For the text-containing cell, return its midpoint in [X, Y] coordinate format. 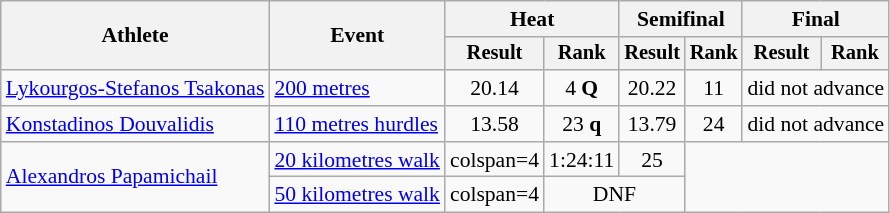
20.22 [652, 88]
23 q [582, 124]
13.58 [494, 124]
25 [652, 160]
Semifinal [680, 19]
1:24:11 [582, 160]
50 kilometres walk [357, 195]
Heat [532, 19]
4 Q [582, 88]
Lykourgos-Stefanos Tsakonas [136, 88]
Event [357, 36]
DNF [614, 195]
Alexandros Papamichail [136, 178]
110 metres hurdles [357, 124]
20 kilometres walk [357, 160]
Final [816, 19]
11 [714, 88]
24 [714, 124]
200 metres [357, 88]
Athlete [136, 36]
Konstadinos Douvalidis [136, 124]
13.79 [652, 124]
20.14 [494, 88]
